Extract the (X, Y) coordinate from the center of the cell holding the provided text.  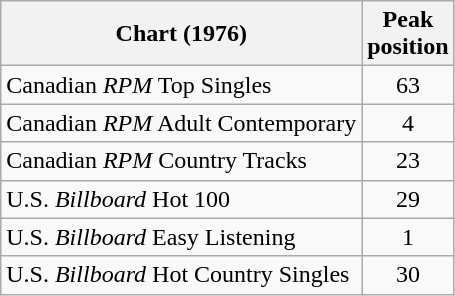
29 (408, 199)
U.S. Billboard Hot Country Singles (182, 275)
Peakposition (408, 34)
4 (408, 123)
U.S. Billboard Hot 100 (182, 199)
U.S. Billboard Easy Listening (182, 237)
Chart (1976) (182, 34)
1 (408, 237)
Canadian RPM Country Tracks (182, 161)
Canadian RPM Top Singles (182, 85)
23 (408, 161)
30 (408, 275)
63 (408, 85)
Canadian RPM Adult Contemporary (182, 123)
